Pinpoint the cell where the given text exists, returning its (x, y) midpoint coordinate. 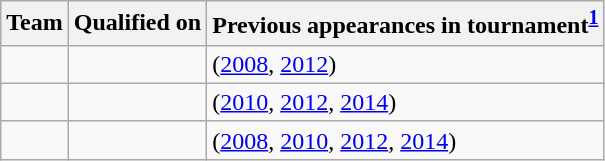
(2008, 2010, 2012, 2014) (406, 140)
Team (35, 24)
Qualified on (137, 24)
Previous appearances in tournament1 (406, 24)
(2010, 2012, 2014) (406, 102)
(2008, 2012) (406, 64)
